Return the [x, y] coordinate for the center point of the cell that contains the specified text.  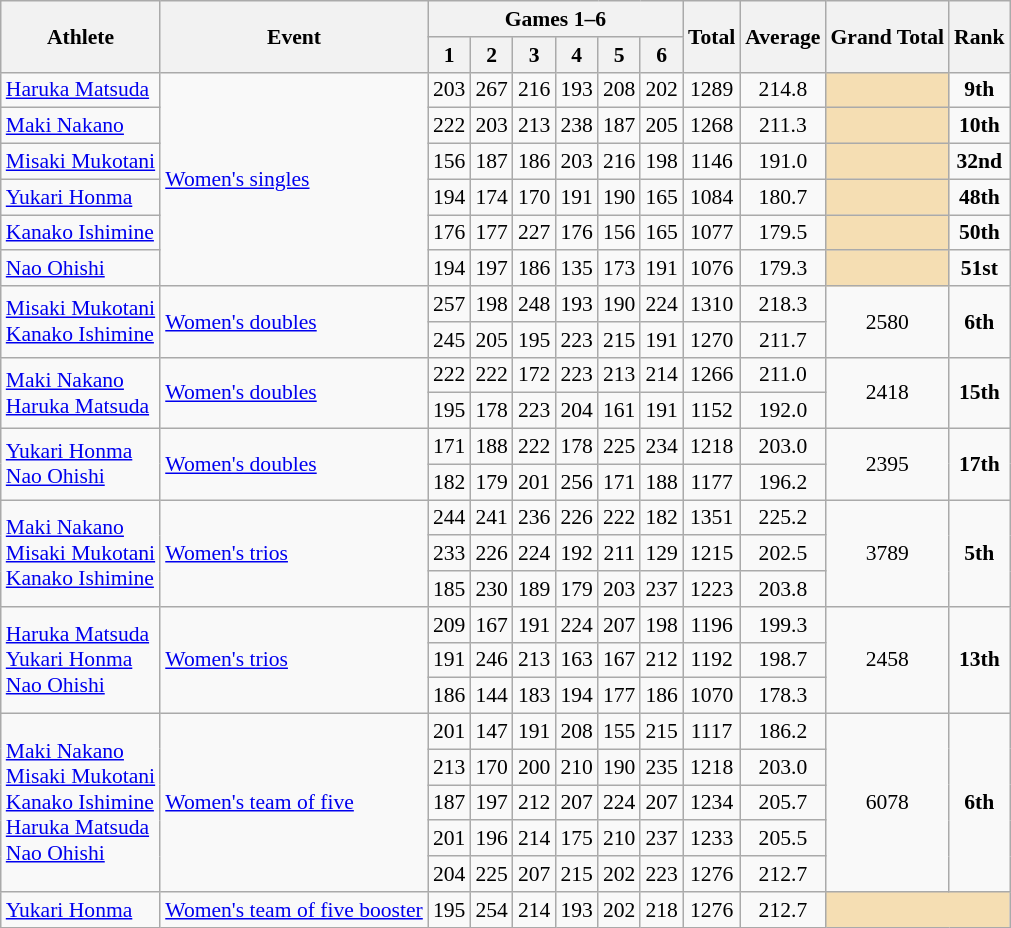
5 [620, 55]
161 [620, 411]
1351 [712, 518]
211.0 [782, 375]
1223 [712, 589]
1177 [712, 482]
1266 [712, 375]
235 [662, 767]
147 [492, 732]
179.3 [782, 269]
241 [492, 518]
15th [980, 392]
Maki NakanoMisaki MukotaniKanako Ishimine [80, 554]
1152 [712, 411]
Women's team of five [294, 803]
179.5 [782, 233]
129 [662, 554]
196 [492, 839]
196.2 [782, 482]
Misaki Mukotani [80, 162]
246 [492, 660]
6078 [888, 803]
1117 [712, 732]
218.3 [782, 304]
1076 [712, 269]
4 [576, 55]
144 [492, 696]
5th [980, 554]
6 [662, 55]
Maki Nakano [80, 126]
2418 [888, 392]
233 [450, 554]
211 [620, 554]
244 [450, 518]
1146 [712, 162]
Event [294, 36]
50th [980, 233]
230 [492, 589]
Misaki MukotaniKanako Ishimine [80, 322]
1196 [712, 625]
32nd [980, 162]
248 [534, 304]
236 [534, 518]
Grand Total [888, 36]
172 [534, 375]
174 [492, 197]
185 [450, 589]
Women's team of five booster [294, 910]
155 [620, 732]
202.5 [782, 554]
175 [576, 839]
135 [576, 269]
Average [782, 36]
Haruka MatsudaYukari HonmaNao Ohishi [80, 660]
Yukari HonmaNao Ohishi [80, 464]
Women's singles [294, 179]
256 [576, 482]
234 [662, 447]
211.7 [782, 340]
238 [576, 126]
205.7 [782, 803]
2458 [888, 660]
1234 [712, 803]
192.0 [782, 411]
211.3 [782, 126]
1192 [712, 660]
205.5 [782, 839]
267 [492, 90]
2 [492, 55]
Rank [980, 36]
2580 [888, 322]
3789 [888, 554]
209 [450, 625]
Total [712, 36]
1215 [712, 554]
173 [620, 269]
198.7 [782, 660]
191.0 [782, 162]
1 [450, 55]
Haruka Matsuda [80, 90]
225.2 [782, 518]
183 [534, 696]
51st [980, 269]
189 [534, 589]
3 [534, 55]
1233 [712, 839]
1270 [712, 340]
17th [980, 464]
192 [576, 554]
218 [662, 910]
203.8 [782, 589]
200 [534, 767]
1077 [712, 233]
186.2 [782, 732]
1289 [712, 90]
199.3 [782, 625]
1084 [712, 197]
Maki NakanoHaruka Matsuda [80, 392]
13th [980, 660]
Nao Ohishi [80, 269]
214.8 [782, 90]
2395 [888, 464]
254 [492, 910]
1070 [712, 696]
9th [980, 90]
227 [534, 233]
10th [980, 126]
180.7 [782, 197]
48th [980, 197]
Kanako Ishimine [80, 233]
257 [450, 304]
178.3 [782, 696]
245 [450, 340]
Maki NakanoMisaki MukotaniKanako IshimineHaruka MatsudaNao Ohishi [80, 803]
1310 [712, 304]
Athlete [80, 36]
1268 [712, 126]
163 [576, 660]
Games 1–6 [556, 19]
